Extract the [x, y] coordinate from the center of the cell holding the provided text.  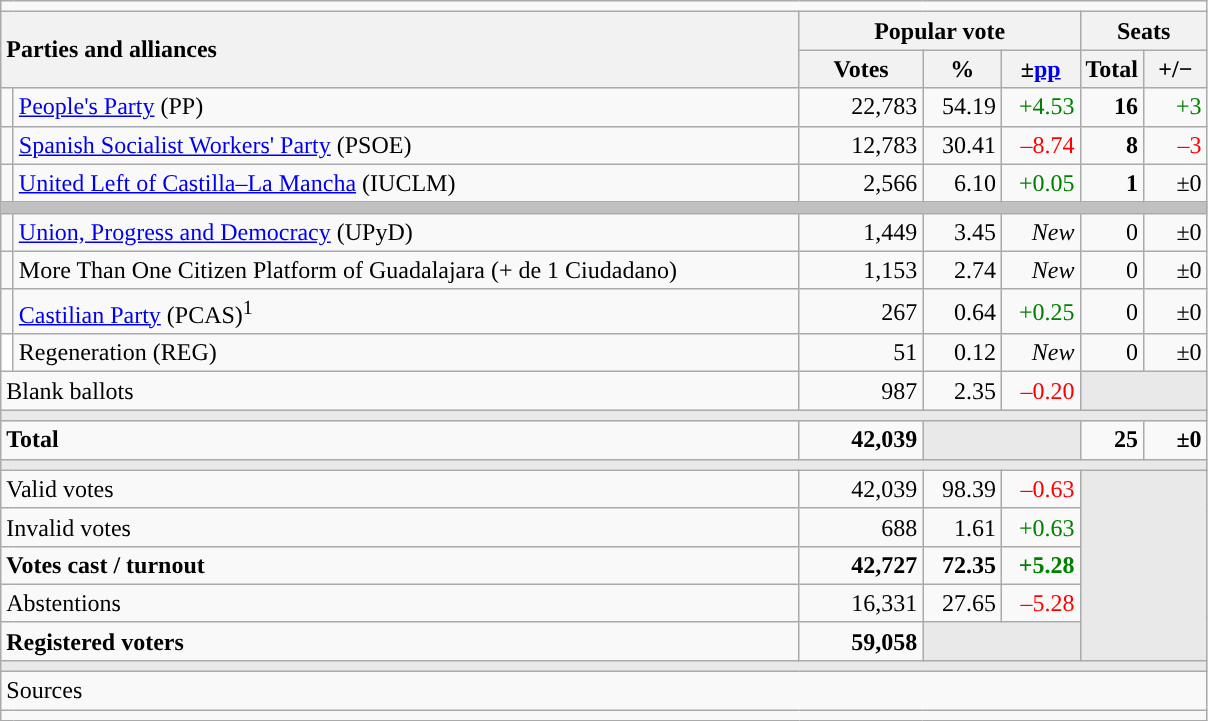
27.65 [962, 603]
Regeneration (REG) [406, 353]
+0.63 [1040, 527]
987 [861, 391]
±pp [1040, 69]
–8.74 [1040, 145]
1,449 [861, 232]
Popular vote [940, 31]
Seats [1144, 31]
2.74 [962, 270]
% [962, 69]
+0.05 [1040, 183]
30.41 [962, 145]
+0.25 [1040, 312]
Parties and alliances [400, 50]
–3 [1176, 145]
+5.28 [1040, 565]
United Left of Castilla–La Mancha (IUCLM) [406, 183]
25 [1112, 440]
2.35 [962, 391]
Valid votes [400, 489]
Union, Progress and Democracy (UPyD) [406, 232]
More Than One Citizen Platform of Guadalajara (+ de 1 Ciudadano) [406, 270]
0.64 [962, 312]
2,566 [861, 183]
12,783 [861, 145]
Abstentions [400, 603]
98.39 [962, 489]
1 [1112, 183]
+/− [1176, 69]
267 [861, 312]
Invalid votes [400, 527]
1.61 [962, 527]
16 [1112, 107]
6.10 [962, 183]
People's Party (PP) [406, 107]
+4.53 [1040, 107]
8 [1112, 145]
–5.28 [1040, 603]
0.12 [962, 353]
54.19 [962, 107]
16,331 [861, 603]
Spanish Socialist Workers' Party (PSOE) [406, 145]
Sources [604, 691]
–0.20 [1040, 391]
Blank ballots [400, 391]
1,153 [861, 270]
Votes cast / turnout [400, 565]
–0.63 [1040, 489]
3.45 [962, 232]
Votes [861, 69]
51 [861, 353]
72.35 [962, 565]
Castilian Party (PCAS)1 [406, 312]
688 [861, 527]
42,727 [861, 565]
+3 [1176, 107]
Registered voters [400, 641]
59,058 [861, 641]
22,783 [861, 107]
